For the text-containing cell, return its midpoint in [X, Y] coordinate format. 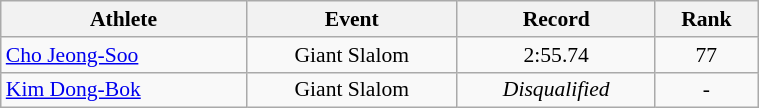
Rank [706, 19]
Cho Jeong-Soo [124, 55]
Disqualified [556, 90]
Kim Dong-Bok [124, 90]
Record [556, 19]
77 [706, 55]
Athlete [124, 19]
- [706, 90]
Event [352, 19]
2:55.74 [556, 55]
